Determine the [X, Y] coordinate at the center of the cell enclosing the given text.  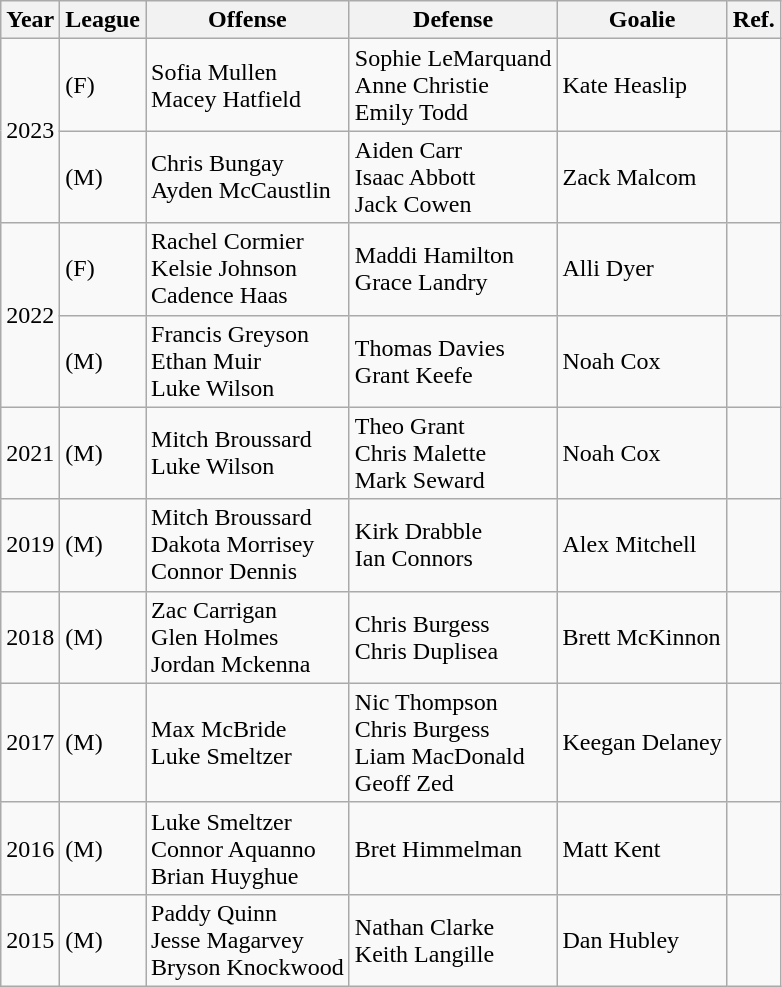
Dan Hubley [642, 940]
Ref. [754, 20]
2016 [30, 848]
Matt Kent [642, 848]
Rachel CormierKelsie JohnsonCadence Haas [248, 269]
2023 [30, 131]
Mitch BroussardDakota MorriseyConnor Dennis [248, 545]
Goalie [642, 20]
Chris BurgessChris Duplisea [453, 637]
Nic ThompsonChris BurgessLiam MacDonaldGeoff Zed [453, 742]
Luke SmeltzerConnor AquannoBrian Huyghue [248, 848]
Year [30, 20]
Sophie LeMarquandAnne ChristieEmily Todd [453, 85]
Thomas DaviesGrant Keefe [453, 361]
Nathan ClarkeKeith Langille [453, 940]
Francis GreysonEthan MuirLuke Wilson [248, 361]
Brett McKinnon [642, 637]
Alex Mitchell [642, 545]
Mitch BroussardLuke Wilson [248, 453]
Kirk DrabbleIan Connors [453, 545]
2015 [30, 940]
Maddi HamiltonGrace Landry [453, 269]
2021 [30, 453]
Chris BungayAyden McCaustlin [248, 177]
Alli Dyer [642, 269]
2017 [30, 742]
Defense [453, 20]
2019 [30, 545]
Bret Himmelman [453, 848]
Max McBrideLuke Smeltzer [248, 742]
Zac CarriganGlen HolmesJordan Mckenna [248, 637]
League [103, 20]
Sofia MullenMacey Hatfield [248, 85]
Zack Malcom [642, 177]
Kate Heaslip [642, 85]
Offense [248, 20]
2022 [30, 315]
Theo GrantChris MaletteMark Seward [453, 453]
Aiden CarrIsaac AbbottJack Cowen [453, 177]
Keegan Delaney [642, 742]
Paddy QuinnJesse MagarveyBryson Knockwood [248, 940]
2018 [30, 637]
